Provide the (X, Y) coordinate of the cell's center where the given text is located.  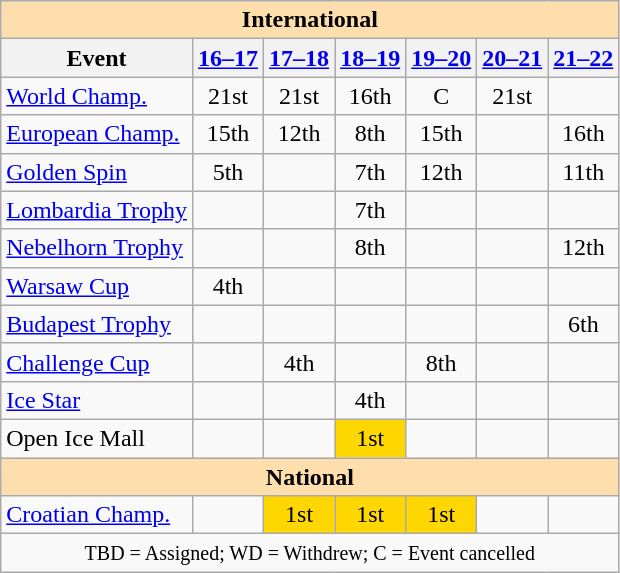
TBD = Assigned; WD = Withdrew; C = Event cancelled (310, 553)
19–20 (442, 58)
Warsaw Cup (97, 286)
European Champ. (97, 134)
21–22 (584, 58)
16–17 (228, 58)
Nebelhorn Trophy (97, 248)
Open Ice Mall (97, 438)
Challenge Cup (97, 362)
5th (228, 172)
Budapest Trophy (97, 324)
18–19 (370, 58)
Event (97, 58)
National (310, 477)
Lombardia Trophy (97, 210)
11th (584, 172)
C (442, 96)
6th (584, 324)
Croatian Champ. (97, 515)
International (310, 20)
Ice Star (97, 400)
17–18 (300, 58)
Golden Spin (97, 172)
World Champ. (97, 96)
20–21 (512, 58)
